Capture the cell that displays the provided text and extract its [x, y] central coordinate. 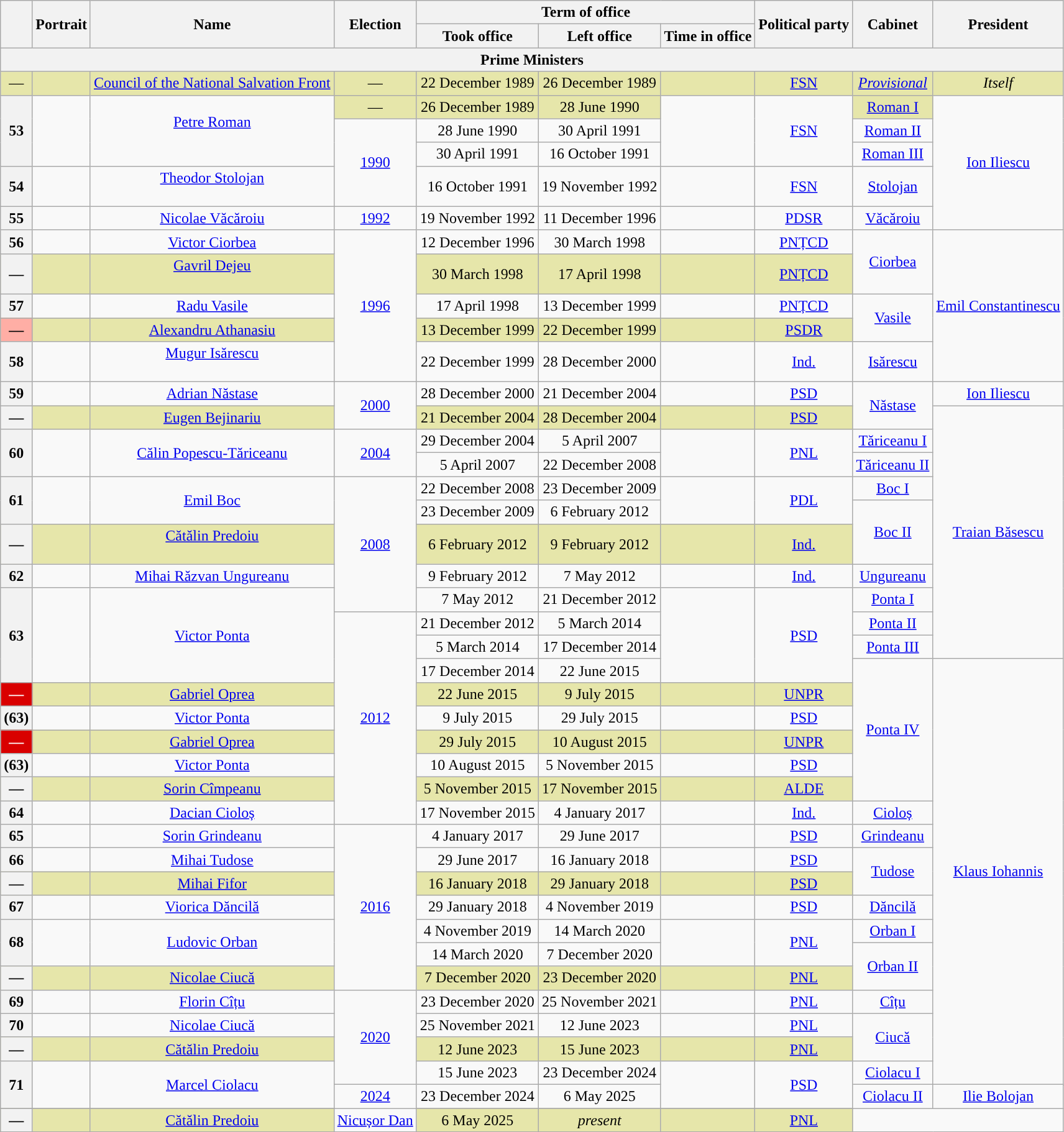
55 [16, 218]
57 [16, 306]
2004 [375, 453]
Roman III [892, 154]
58 [16, 362]
Ungureanu [892, 576]
66 [16, 860]
2008 [375, 544]
Emil Boc [212, 500]
Left office [600, 36]
Tăriceanu I [892, 441]
Mugur Isărescu [212, 362]
65 [16, 836]
Radu Vasile [212, 306]
60 [16, 453]
70 [16, 1025]
2016 [375, 907]
Prime Ministers [532, 60]
Ilie Bolojan [998, 1096]
11 December 1996 [600, 218]
Sorin Cîmpeanu [212, 789]
67 [16, 907]
Ponta III [892, 647]
Theodor Stolojan [212, 186]
Took office [477, 36]
Ciolacu I [892, 1072]
54 [16, 186]
Sorin Grindeanu [212, 836]
Petre Roman [212, 130]
Provisional [892, 83]
2024 [375, 1096]
PSDR [804, 330]
29 December 2004 [477, 441]
Dăncilă [892, 907]
Portrait [62, 24]
Isărescu [892, 362]
Ludovic Orban [212, 943]
28 December 2004 [600, 418]
63 [16, 635]
Năstase [892, 406]
Itself [998, 83]
Călin Popescu-Tăriceanu [212, 453]
Cîțu [892, 1002]
PDL [804, 500]
Political party [804, 24]
22 December 1989 [477, 83]
Ponta II [892, 623]
Roman I [892, 107]
Orban I [892, 931]
Cabinet [892, 24]
62 [16, 576]
President [998, 24]
PDSR [804, 218]
Mihai Fifor [212, 883]
Election [375, 24]
Stolojan [892, 186]
Vasile [892, 317]
Boc II [892, 532]
Dacian Cioloș [212, 813]
Alexandru Athanasiu [212, 330]
Văcăroiu [892, 218]
Eugen Bejinariu [212, 418]
Mihai Tudose [212, 860]
59 [16, 394]
68 [16, 943]
Council of the National Salvation Front [212, 83]
53 [16, 130]
Gavril Dejeu [212, 273]
2020 [375, 1037]
Boc I [892, 488]
2012 [375, 718]
Ciolacu II [892, 1096]
Emil Constantinescu [998, 306]
Grindeanu [892, 836]
12 December 1996 [477, 242]
Ponta IV [892, 729]
1996 [375, 306]
Nicolae Văcăroiu [212, 218]
Orban II [892, 966]
Viorica Dăncilă [212, 907]
Mihai Răzvan Ungureanu [212, 576]
Tăriceanu II [892, 465]
1992 [375, 218]
present [600, 1120]
Term of office [585, 12]
1990 [375, 163]
Victor Ciorbea [212, 242]
Klaus Iohannis [998, 871]
Florin Cîțu [212, 1002]
Tudose [892, 872]
Traian Băsescu [998, 532]
56 [16, 242]
Ciorbea [892, 262]
Roman II [892, 130]
Time in office [708, 36]
61 [16, 500]
71 [16, 1084]
Adrian Năstase [212, 394]
Nicușor Dan [375, 1120]
64 [16, 813]
ALDE [804, 789]
2000 [375, 406]
Marcel Ciolacu [212, 1084]
Ponta I [892, 600]
69 [16, 1002]
Cioloș [892, 813]
Ciucă [892, 1037]
Name [212, 24]
